Determine the [x, y] coordinate at the center of the cell enclosing the given text.  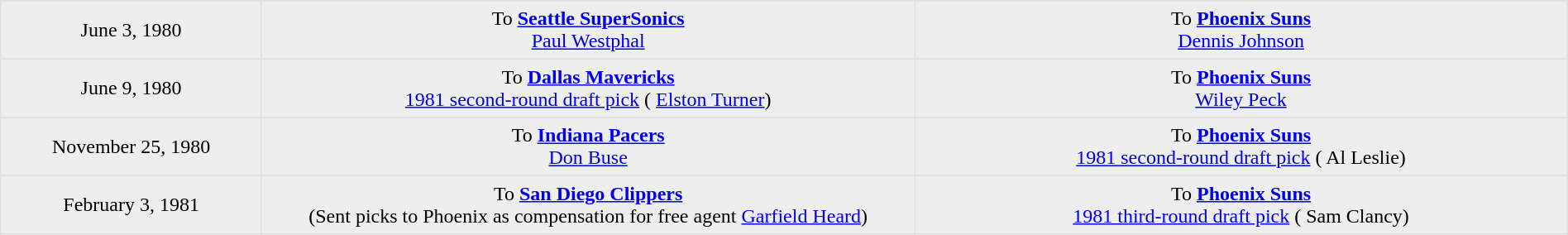
To Phoenix Suns1981 third-round draft pick ( Sam Clancy) [1241, 204]
June 3, 1980 [131, 30]
To Phoenix Suns Dennis Johnson [1241, 30]
To Seattle SuperSonics Paul Westphal [587, 30]
February 3, 1981 [131, 204]
To Phoenix Suns1981 second-round draft pick ( Al Leslie) [1241, 146]
To Dallas Mavericks1981 second-round draft pick ( Elston Turner) [587, 88]
November 25, 1980 [131, 146]
June 9, 1980 [131, 88]
To San Diego Clippers(Sent picks to Phoenix as compensation for free agent Garfield Heard) [587, 204]
To Phoenix Suns Wiley Peck [1241, 88]
To Indiana Pacers Don Buse [587, 146]
